Search for the cell housing the specified text and yield its (X, Y) center coordinate. 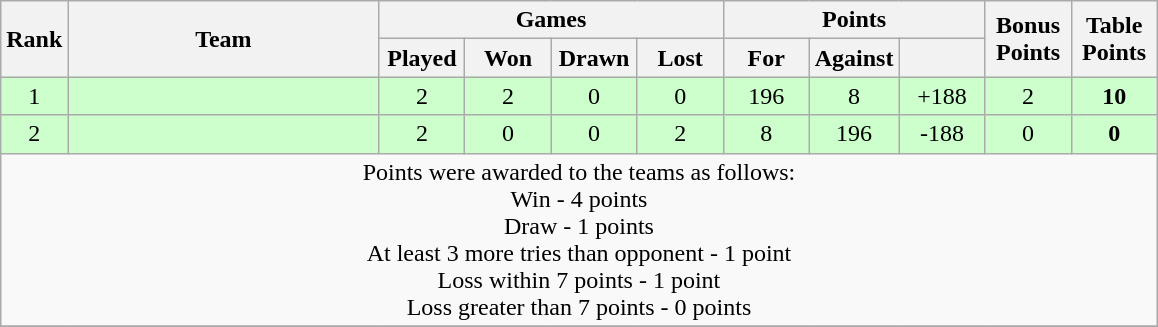
For (766, 58)
+188 (942, 96)
Table Points (1114, 39)
Played (422, 58)
Drawn (594, 58)
Against (854, 58)
Won (508, 58)
BonusPoints (1028, 39)
10 (1114, 96)
Lost (680, 58)
Rank (34, 39)
Team (224, 39)
Points (854, 20)
-188 (942, 134)
1 (34, 96)
Games (551, 20)
